Identify which cell holds the provided text, then report its [X, Y] central coordinate. 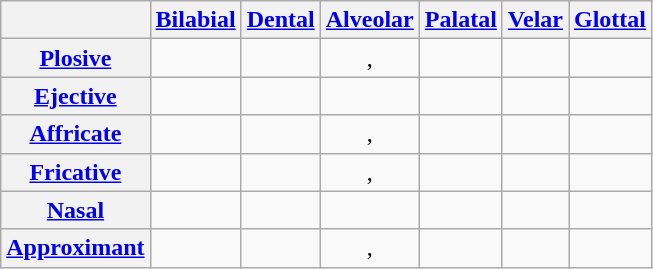
Glottal [610, 20]
Nasal [76, 210]
Alveolar [370, 20]
Bilabial [196, 20]
Dental [280, 20]
Plosive [76, 58]
Velar [535, 20]
Palatal [460, 20]
Ejective [76, 96]
Fricative [76, 172]
Affricate [76, 134]
Approximant [76, 248]
